Return [x, y] of the center of cell containing provided text 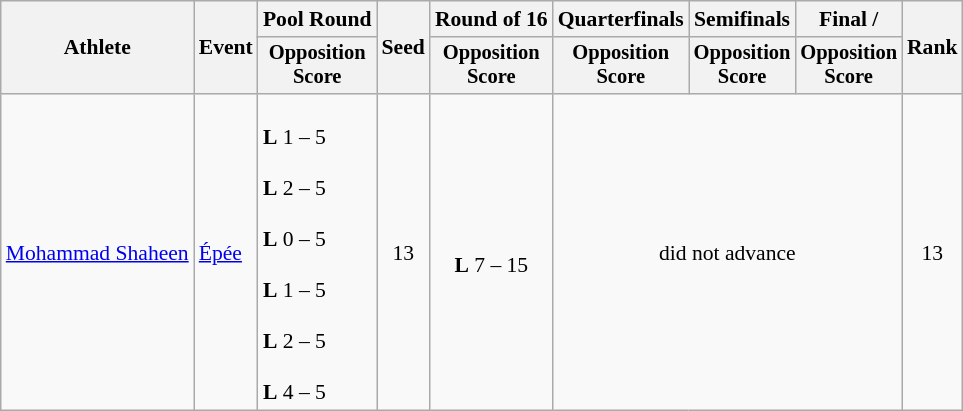
Seed [404, 48]
Event [226, 48]
Rank [932, 48]
Athlete [98, 48]
Pool Round [318, 19]
Round of 16 [492, 19]
L 1 – 5L 2 – 5L 0 – 5L 1 – 5L 2 – 5L 4 – 5 [318, 252]
Épée [226, 252]
Semifinals [742, 19]
Quarterfinals [621, 19]
Mohammad Shaheen [98, 252]
Final / [848, 19]
did not advance [728, 252]
L 7 – 15 [492, 252]
